Output the (x, y) coordinate of the center of the cell containing the given text.  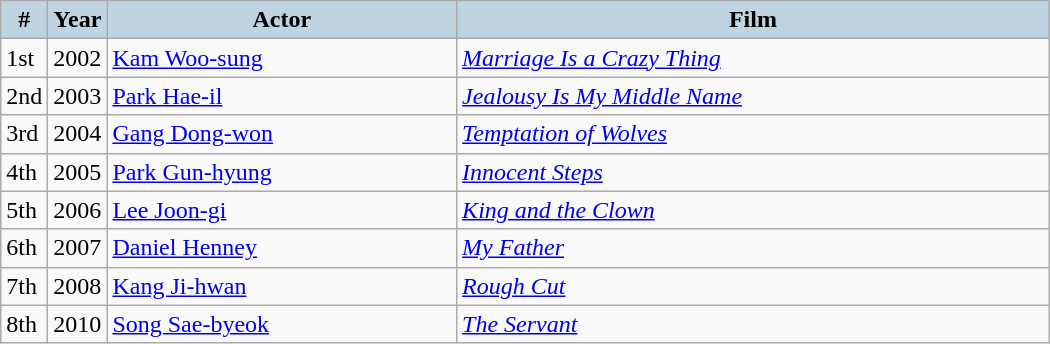
2004 (78, 134)
Marriage Is a Crazy Thing (754, 58)
Kang Ji-hwan (282, 286)
2005 (78, 172)
1st (24, 58)
2002 (78, 58)
Kam Woo-sung (282, 58)
Park Hae-il (282, 96)
2007 (78, 248)
6th (24, 248)
My Father (754, 248)
Temptation of Wolves (754, 134)
2nd (24, 96)
Song Sae-byeok (282, 324)
King and the Clown (754, 210)
7th (24, 286)
Film (754, 20)
# (24, 20)
Lee Joon-gi (282, 210)
Rough Cut (754, 286)
2006 (78, 210)
2008 (78, 286)
Actor (282, 20)
Daniel Henney (282, 248)
5th (24, 210)
The Servant (754, 324)
4th (24, 172)
Park Gun-hyung (282, 172)
Innocent Steps (754, 172)
2010 (78, 324)
Gang Dong-won (282, 134)
2003 (78, 96)
3rd (24, 134)
8th (24, 324)
Jealousy Is My Middle Name (754, 96)
Year (78, 20)
